Provide the (X, Y) coordinate of the cell's center where the given text is located.  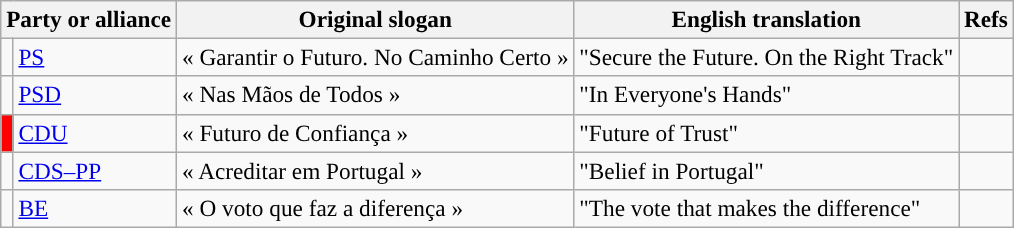
"Future of Trust" (766, 133)
« O voto que faz a diferença » (376, 208)
"Secure the Future. On the Right Track" (766, 57)
Refs (986, 19)
« Futuro de Confiança » (376, 133)
"In Everyone's Hands" (766, 95)
« Nas Mãos de Todos » (376, 95)
"The vote that makes the difference" (766, 208)
Party or alliance (89, 19)
« Acreditar em Portugal » (376, 170)
« Garantir o Futuro. No Caminho Certo » (376, 57)
"Belief in Portugal" (766, 170)
Original slogan (376, 19)
PSD (95, 95)
CDS–PP (95, 170)
English translation (766, 19)
PS (95, 57)
BE (95, 208)
CDU (95, 133)
